Pinpoint the cell where the given text exists, returning its [x, y] midpoint coordinate. 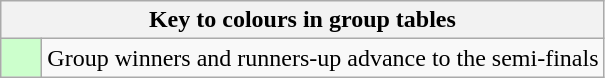
Key to colours in group tables [302, 20]
Group winners and runners-up advance to the semi-finals [323, 58]
